Pinpoint the cell where the given text exists, returning its [X, Y] midpoint coordinate. 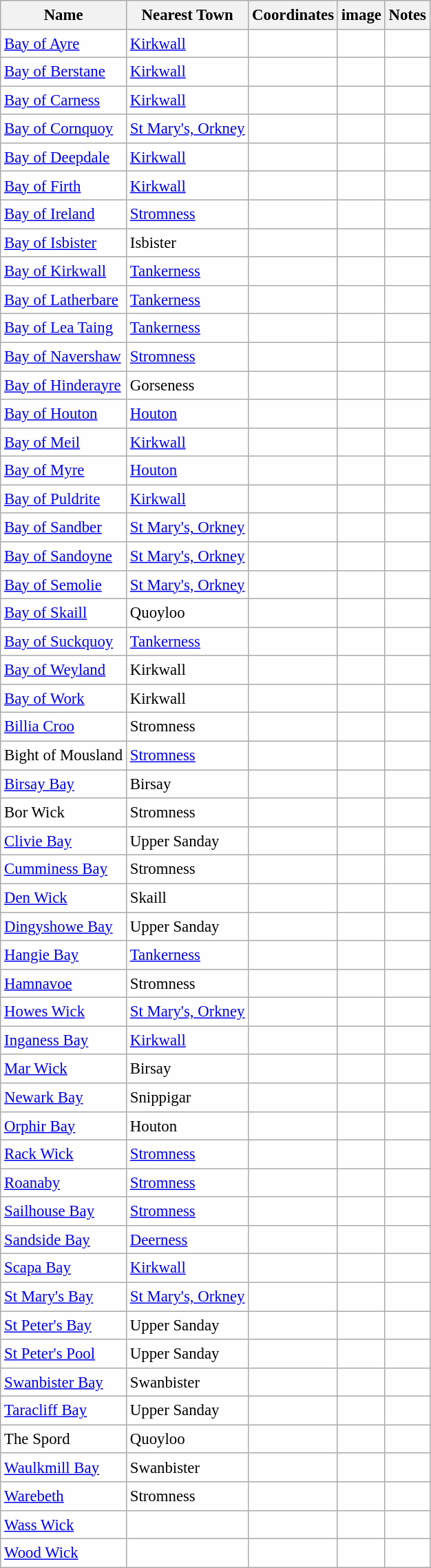
Gorseness [187, 386]
Isbister [187, 242]
Bay of Navershaw [63, 357]
Cumminess Bay [63, 869]
Bay of Sandber [63, 527]
Bay of Berstane [63, 72]
Warebeth [63, 1496]
Nearest Town [187, 15]
Notes [408, 15]
St Mary's Bay [63, 1296]
Bay of Myre [63, 471]
St Peter's Pool [63, 1354]
Taracliff Bay [63, 1410]
Mar Wick [63, 1069]
Billia Croo [63, 727]
Den Wick [63, 898]
Bay of Work [63, 698]
Snippigar [187, 1098]
Name [63, 15]
Bay of Carness [63, 101]
Bay of Deepdale [63, 157]
Bay of Lea Taing [63, 328]
Roanaby [63, 1183]
Dingyshowe Bay [63, 927]
Bay of Semolie [63, 584]
Hamnavoe [63, 983]
Bight of Mousland [63, 755]
Bay of Meil [63, 442]
Bay of Kirkwall [63, 271]
Bay of Hinderayre [63, 386]
The Spord [63, 1439]
Bay of Weyland [63, 669]
Sailhouse Bay [63, 1211]
Coordinates [293, 15]
Rack Wick [63, 1154]
Bay of Puldrite [63, 499]
Howes Wick [63, 1012]
Clivie Bay [63, 842]
Skaill [187, 898]
Bor Wick [63, 813]
Inganess Bay [63, 1040]
Bay of Skaill [63, 613]
Bay of Suckquoy [63, 642]
Deerness [187, 1240]
Bay of Latherbare [63, 300]
Bay of Cornquoy [63, 128]
image [361, 15]
Bay of Sandoyne [63, 556]
Scapa Bay [63, 1268]
Newark Bay [63, 1098]
Hangie Bay [63, 954]
Wood Wick [63, 1554]
Birsay Bay [63, 784]
Wass Wick [63, 1525]
Swanbister Bay [63, 1383]
Sandside Bay [63, 1240]
Bay of Isbister [63, 242]
Orphir Bay [63, 1125]
Bay of Ireland [63, 215]
Waulkmill Bay [63, 1468]
Bay of Ayre [63, 43]
Bay of Firth [63, 186]
Bay of Houton [63, 413]
St Peter's Bay [63, 1325]
